Pinpoint the cell where the given text exists, returning its (X, Y) midpoint coordinate. 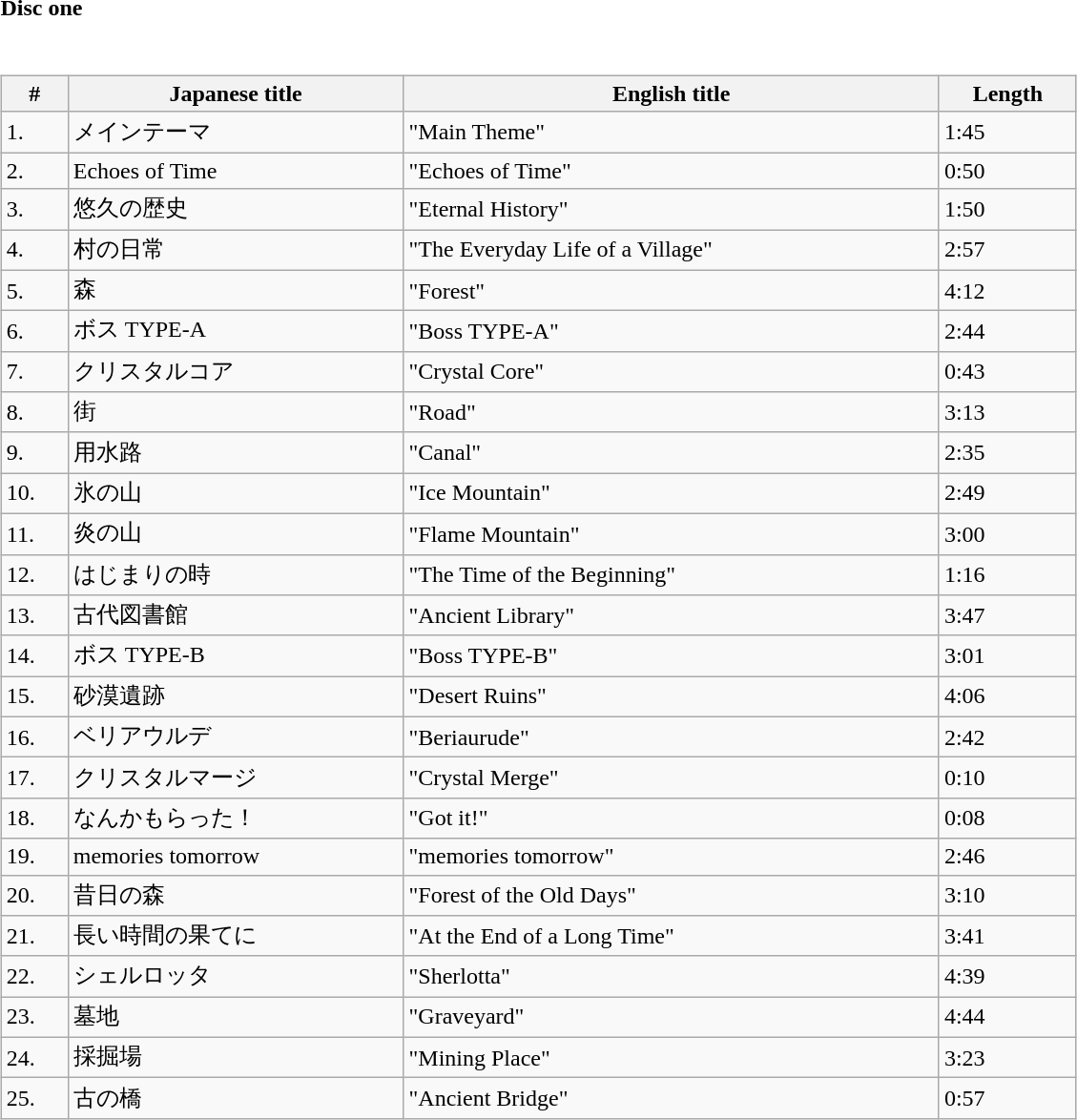
炎の山 (236, 534)
長い時間の果てに (236, 937)
5. (34, 290)
村の日常 (236, 250)
19. (34, 857)
ベリアウルデ (236, 736)
"Boss TYPE-A" (672, 332)
"At the End of a Long Time" (672, 937)
"Beriaurude" (672, 736)
3:10 (1007, 895)
1:16 (1007, 574)
2:46 (1007, 857)
15. (34, 696)
"Echoes of Time" (672, 171)
なんかもらった！ (236, 819)
"Boss TYPE-B" (672, 656)
"Flame Mountain" (672, 534)
0:50 (1007, 171)
1:50 (1007, 210)
用水路 (236, 452)
"Forest of the Old Days" (672, 895)
20. (34, 895)
Length (1007, 93)
0:57 (1007, 1099)
"The Everyday Life of a Village" (672, 250)
"Road" (672, 412)
古代図書館 (236, 616)
2:44 (1007, 332)
10. (34, 494)
クリスタルマージ (236, 778)
3:01 (1007, 656)
4:44 (1007, 1017)
2:49 (1007, 494)
墓地 (236, 1017)
2:57 (1007, 250)
18. (34, 819)
氷の山 (236, 494)
"Eternal History" (672, 210)
Japanese title (236, 93)
悠久の歴史 (236, 210)
14. (34, 656)
8. (34, 412)
"Ice Mountain" (672, 494)
"Graveyard" (672, 1017)
English title (672, 93)
街 (236, 412)
2:35 (1007, 452)
森 (236, 290)
シェルロッタ (236, 977)
9. (34, 452)
"Got it!" (672, 819)
"Mining Place" (672, 1057)
4:12 (1007, 290)
3:00 (1007, 534)
"The Time of the Beginning" (672, 574)
4. (34, 250)
4:39 (1007, 977)
"Crystal Merge" (672, 778)
昔日の森 (236, 895)
採掘場 (236, 1057)
メインテーマ (236, 132)
21. (34, 937)
クリスタルコア (236, 372)
ボス TYPE-A (236, 332)
0:43 (1007, 372)
2:42 (1007, 736)
"Crystal Core" (672, 372)
7. (34, 372)
memories tomorrow (236, 857)
はじまりの時 (236, 574)
# (34, 93)
1:45 (1007, 132)
"Ancient Bridge" (672, 1099)
"Main Theme" (672, 132)
3:41 (1007, 937)
"Desert Ruins" (672, 696)
3. (34, 210)
Echoes of Time (236, 171)
0:08 (1007, 819)
4:06 (1007, 696)
12. (34, 574)
3:47 (1007, 616)
3:23 (1007, 1057)
6. (34, 332)
13. (34, 616)
1. (34, 132)
25. (34, 1099)
"Sherlotta" (672, 977)
16. (34, 736)
"Canal" (672, 452)
3:13 (1007, 412)
ボス TYPE-B (236, 656)
2. (34, 171)
"Forest" (672, 290)
22. (34, 977)
古の橋 (236, 1099)
17. (34, 778)
23. (34, 1017)
11. (34, 534)
"memories tomorrow" (672, 857)
"Ancient Library" (672, 616)
0:10 (1007, 778)
24. (34, 1057)
砂漠遺跡 (236, 696)
